From the cell containing the given text, extract its center point as (x, y) coordinate. 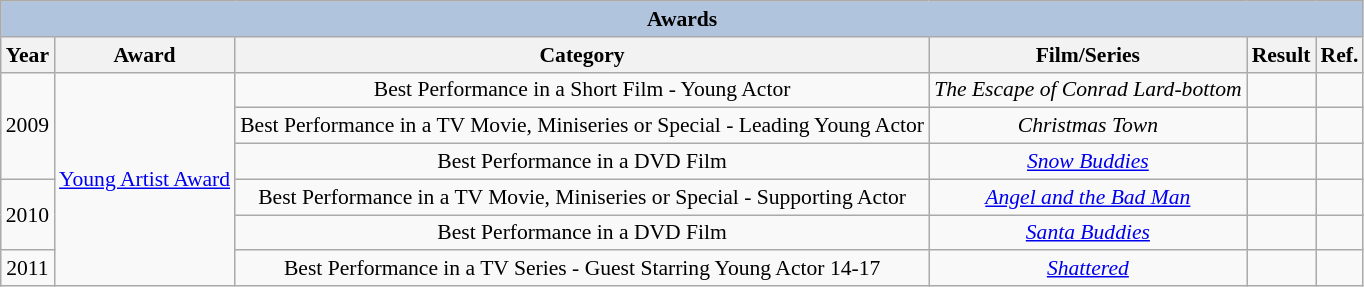
Awards (682, 19)
Best Performance in a TV Series - Guest Starring Young Actor 14-17 (582, 269)
Result (1282, 55)
Best Performance in a TV Movie, Miniseries or Special - Supporting Actor (582, 197)
Award (144, 55)
2009 (28, 126)
Christmas Town (1088, 126)
Angel and the Bad Man (1088, 197)
Best Performance in a TV Movie, Miniseries or Special - Leading Young Actor (582, 126)
Young Artist Award (144, 179)
Year (28, 55)
Santa Buddies (1088, 233)
The Escape of Conrad Lard-bottom (1088, 90)
2010 (28, 214)
Category (582, 55)
2011 (28, 269)
Shattered (1088, 269)
Film/Series (1088, 55)
Ref. (1340, 55)
Best Performance in a Short Film - Young Actor (582, 90)
Snow Buddies (1088, 162)
